Capture the cell that displays the provided text and extract its (X, Y) central coordinate. 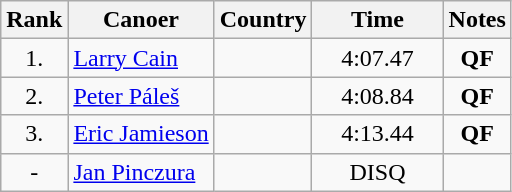
Rank (34, 20)
Jan Pinczura (141, 172)
Time (378, 20)
3. (34, 134)
DISQ (378, 172)
Peter Páleš (141, 96)
1. (34, 58)
2. (34, 96)
- (34, 172)
Notes (477, 20)
4:13.44 (378, 134)
Larry Cain (141, 58)
Eric Jamieson (141, 134)
Canoer (141, 20)
4:07.47 (378, 58)
Country (263, 20)
4:08.84 (378, 96)
